Search for the cell housing the specified text and yield its (x, y) center coordinate. 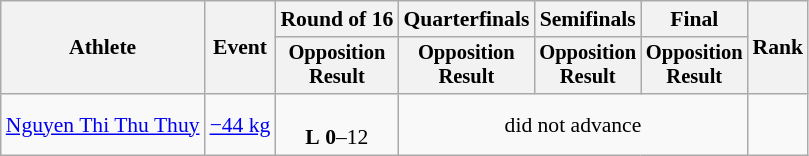
Event (240, 48)
Semifinals (588, 19)
Nguyen Thi Thu Thuy (103, 124)
Quarterfinals (466, 19)
L 0–12 (336, 124)
Final (694, 19)
−44 kg (240, 124)
did not advance (572, 124)
Rank (778, 48)
Round of 16 (336, 19)
Athlete (103, 48)
